For the text-containing cell, return its midpoint in (x, y) coordinate format. 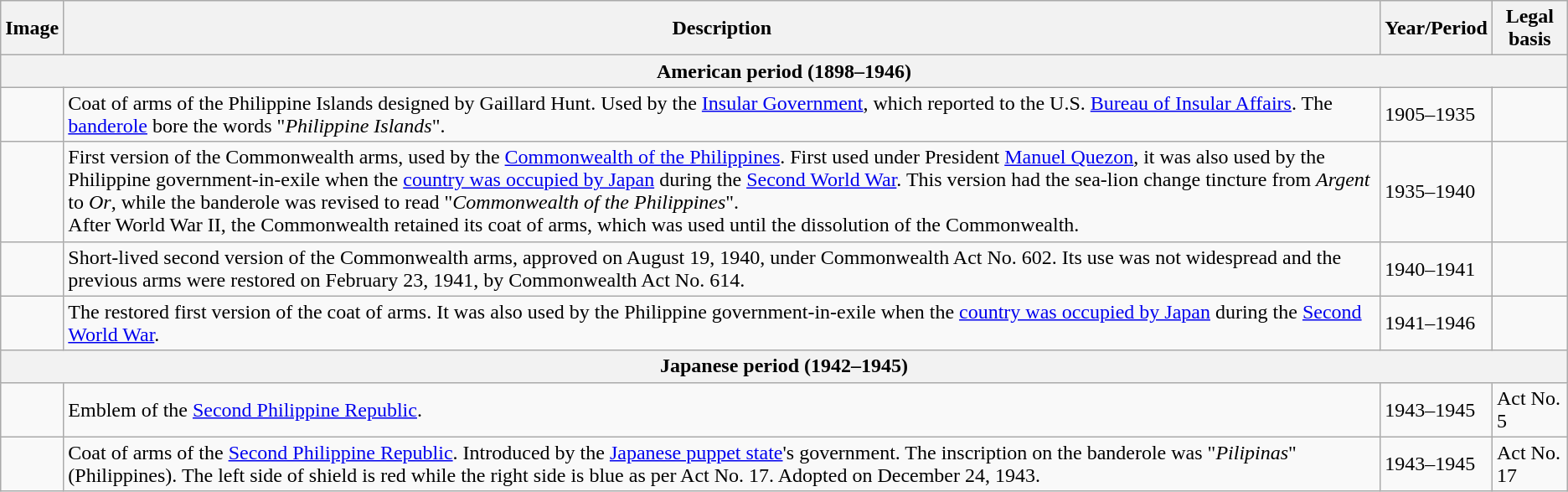
1935–1940 (1436, 191)
1940–1941 (1436, 268)
Emblem of the Second Philippine Republic. (722, 409)
Act No. 5 (1529, 409)
1905–1935 (1436, 114)
American period (1898–1946) (784, 71)
Legal basis (1529, 28)
Description (722, 28)
Act No. 17 (1529, 464)
Image (32, 28)
Japanese period (1942–1945) (784, 366)
1941–1946 (1436, 324)
Year/Period (1436, 28)
